Provide the [x, y] coordinate of the cell's center where the given text is located.  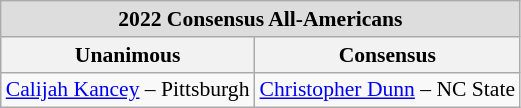
Consensus [388, 55]
Calijah Kancey – Pittsburgh [128, 90]
Christopher Dunn – NC State [388, 90]
2022 Consensus All-Americans [260, 19]
Unanimous [128, 55]
